Detect which cell encompasses the target text, then output its [x, y] center coordinate. 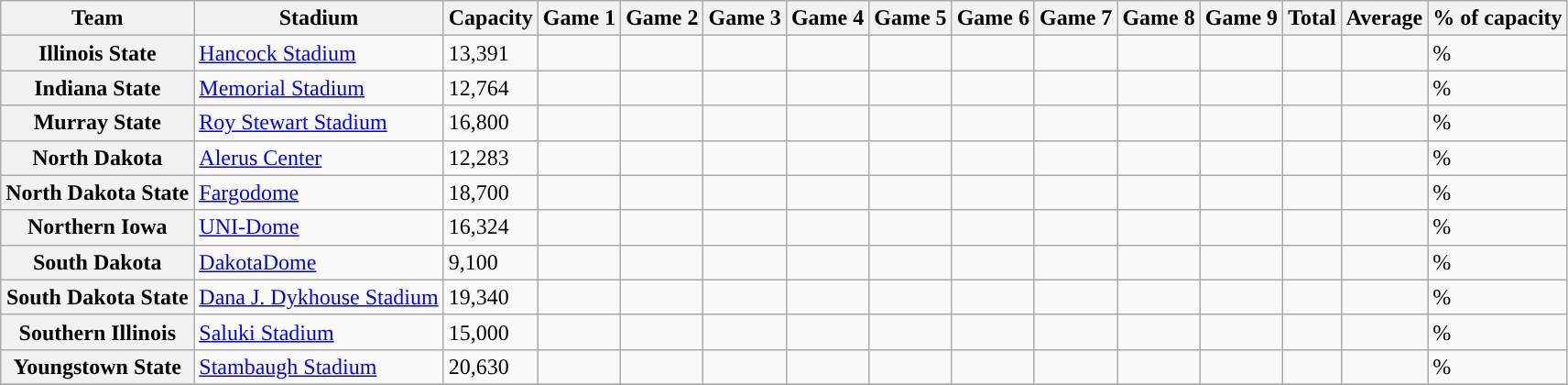
Dana J. Dykhouse Stadium [319, 297]
12,283 [491, 158]
South Dakota [97, 262]
Game 8 [1159, 18]
Memorial Stadium [319, 88]
North Dakota [97, 158]
19,340 [491, 297]
Total [1312, 18]
Stambaugh Stadium [319, 367]
Hancock Stadium [319, 53]
Northern Iowa [97, 227]
Average [1385, 18]
Game 9 [1241, 18]
Game 5 [910, 18]
12,764 [491, 88]
Alerus Center [319, 158]
Game 1 [579, 18]
Saluki Stadium [319, 332]
Game 6 [993, 18]
Game 3 [745, 18]
DakotaDome [319, 262]
Game 7 [1075, 18]
North Dakota State [97, 192]
UNI-Dome [319, 227]
Game 2 [662, 18]
9,100 [491, 262]
20,630 [491, 367]
Southern Illinois [97, 332]
% of capacity [1497, 18]
Fargodome [319, 192]
16,324 [491, 227]
Team [97, 18]
South Dakota State [97, 297]
Capacity [491, 18]
18,700 [491, 192]
Youngstown State [97, 367]
16,800 [491, 123]
Indiana State [97, 88]
Murray State [97, 123]
Game 4 [827, 18]
Stadium [319, 18]
Roy Stewart Stadium [319, 123]
Illinois State [97, 53]
15,000 [491, 332]
13,391 [491, 53]
